Identify which cell holds the provided text, then report its (X, Y) central coordinate. 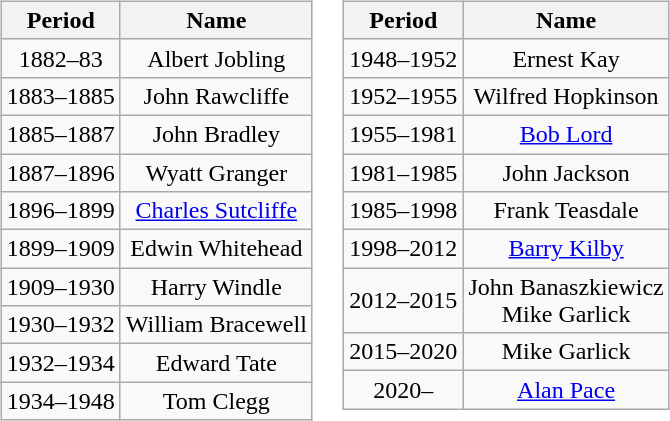
Wilfred Hopkinson (566, 96)
1998–2012 (404, 249)
Harry Windle (216, 287)
Albert Jobling (216, 58)
1882–83 (60, 58)
1985–1998 (404, 211)
1883–1885 (60, 96)
John BanaszkiewiczMike Garlick (566, 300)
John Jackson (566, 173)
Edward Tate (216, 363)
1981–1985 (404, 173)
1896–1899 (60, 211)
Wyatt Granger (216, 173)
Alan Pace (566, 390)
Ernest Kay (566, 58)
Tom Clegg (216, 401)
2012–2015 (404, 300)
1934–1948 (60, 401)
Mike Garlick (566, 352)
1885–1887 (60, 134)
1909–1930 (60, 287)
2015–2020 (404, 352)
John Rawcliffe (216, 96)
Bob Lord (566, 134)
William Bracewell (216, 325)
John Bradley (216, 134)
1930–1932 (60, 325)
1955–1981 (404, 134)
Frank Teasdale (566, 211)
Edwin Whitehead (216, 249)
Barry Kilby (566, 249)
1887–1896 (60, 173)
1899–1909 (60, 249)
1948–1952 (404, 58)
2020– (404, 390)
Charles Sutcliffe (216, 211)
1952–1955 (404, 96)
1932–1934 (60, 363)
